Pinpoint the cell where the given text exists, returning its [x, y] midpoint coordinate. 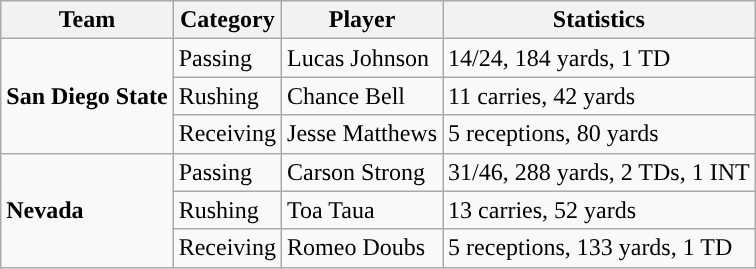
Category [227, 20]
5 receptions, 133 yards, 1 TD [600, 248]
Jesse Matthews [362, 134]
Romeo Doubs [362, 248]
14/24, 184 yards, 1 TD [600, 58]
Chance Bell [362, 96]
Toa Taua [362, 210]
Lucas Johnson [362, 58]
Team [87, 20]
San Diego State [87, 96]
Player [362, 20]
Nevada [87, 210]
31/46, 288 yards, 2 TDs, 1 INT [600, 172]
5 receptions, 80 yards [600, 134]
13 carries, 52 yards [600, 210]
11 carries, 42 yards [600, 96]
Carson Strong [362, 172]
Statistics [600, 20]
